Search for the cell housing the specified text and yield its (x, y) center coordinate. 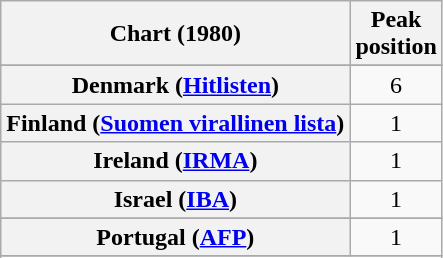
Denmark (Hitlisten) (176, 85)
Chart (1980) (176, 34)
Ireland (IRMA) (176, 161)
Finland (Suomen virallinen lista) (176, 123)
Peakposition (396, 34)
Portugal (AFP) (176, 237)
6 (396, 85)
Israel (IBA) (176, 199)
